Return (x, y) of the center of cell containing provided text 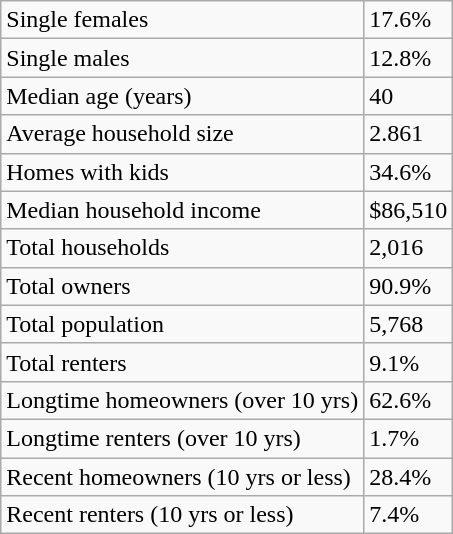
9.1% (408, 362)
Total households (182, 248)
Single males (182, 58)
Median age (years) (182, 96)
Total renters (182, 362)
Average household size (182, 134)
90.9% (408, 286)
28.4% (408, 477)
7.4% (408, 515)
1.7% (408, 438)
62.6% (408, 400)
5,768 (408, 324)
17.6% (408, 20)
Longtime homeowners (over 10 yrs) (182, 400)
Single females (182, 20)
$86,510 (408, 210)
34.6% (408, 172)
2,016 (408, 248)
Homes with kids (182, 172)
Total population (182, 324)
Median household income (182, 210)
12.8% (408, 58)
Total owners (182, 286)
Longtime renters (over 10 yrs) (182, 438)
2.861 (408, 134)
Recent homeowners (10 yrs or less) (182, 477)
40 (408, 96)
Recent renters (10 yrs or less) (182, 515)
